Determine the (X, Y) coordinate at the center of the cell enclosing the given text.  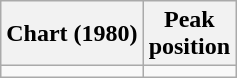
Chart (1980) (72, 34)
Peakposition (189, 34)
